Provide the [x, y] coordinate of the cell's center where the given text is located.  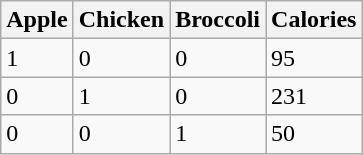
95 [314, 58]
Apple [37, 20]
231 [314, 96]
Calories [314, 20]
Chicken [121, 20]
50 [314, 134]
Broccoli [218, 20]
